For the text-containing cell, return its midpoint in (x, y) coordinate format. 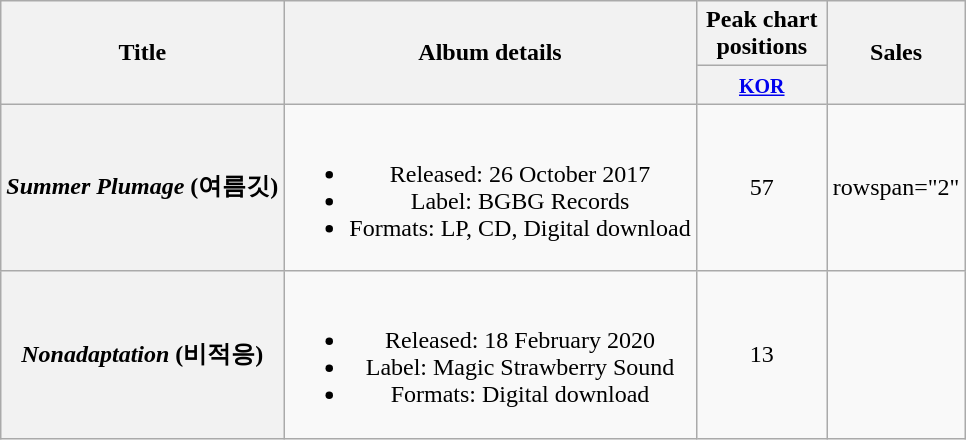
Sales (896, 52)
Released: 26 October 2017Label: BGBG RecordsFormats: LP, CD, Digital download (490, 188)
rowspan="2" (896, 188)
57 (762, 188)
Nonadaptation (비적응) (142, 354)
Album details (490, 52)
Peak chart positions (762, 34)
Released: 18 February 2020Label: Magic Strawberry SoundFormats: Digital download (490, 354)
Title (142, 52)
13 (762, 354)
KOR (762, 85)
Summer Plumage (여름깃) (142, 188)
